Provide the [x, y] coordinate of the cell's center where the given text is located.  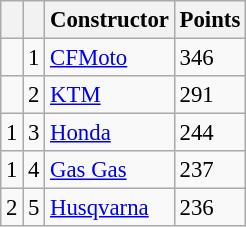
Points [210, 20]
4 [34, 170]
Honda [110, 133]
237 [210, 170]
346 [210, 58]
5 [34, 208]
CFMoto [110, 58]
Husqvarna [110, 208]
3 [34, 133]
244 [210, 133]
236 [210, 208]
KTM [110, 95]
Constructor [110, 20]
Gas Gas [110, 170]
291 [210, 95]
